Search for the cell housing the specified text and yield its [x, y] center coordinate. 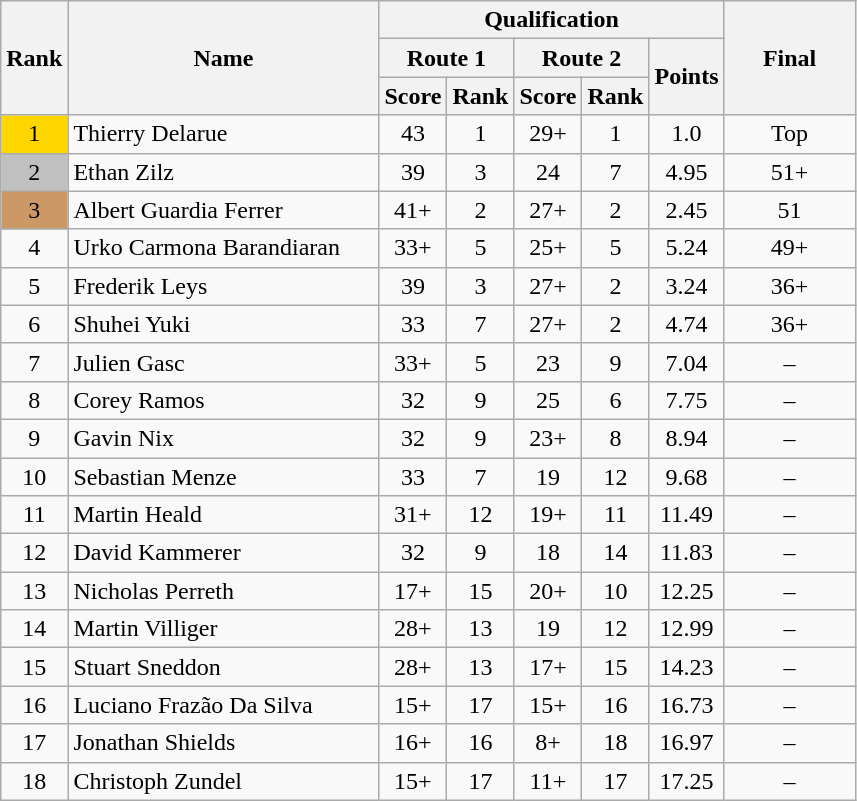
Frederik Leys [224, 286]
43 [413, 134]
Julien Gasc [224, 362]
11.49 [686, 515]
51+ [790, 172]
7.75 [686, 400]
24 [548, 172]
4.74 [686, 324]
25+ [548, 248]
David Kammerer [224, 553]
Qualification [552, 20]
31+ [413, 515]
16+ [413, 743]
Albert Guardia Ferrer [224, 210]
12.25 [686, 591]
8.94 [686, 438]
Urko Carmona Barandiaran [224, 248]
Corey Ramos [224, 400]
Christoph Zundel [224, 781]
12.99 [686, 629]
11+ [548, 781]
14.23 [686, 667]
8+ [548, 743]
Stuart Sneddon [224, 667]
Final [790, 58]
3.24 [686, 286]
Jonathan Shields [224, 743]
16.97 [686, 743]
51 [790, 210]
2.45 [686, 210]
4.95 [686, 172]
Points [686, 77]
Thierry Delarue [224, 134]
16.73 [686, 705]
Top [790, 134]
11.83 [686, 553]
19+ [548, 515]
Martin Heald [224, 515]
Ethan Zilz [224, 172]
29+ [548, 134]
Shuhei Yuki [224, 324]
1.0 [686, 134]
7.04 [686, 362]
17.25 [686, 781]
20+ [548, 591]
Nicholas Perreth [224, 591]
Luciano Frazão Da Silva [224, 705]
5.24 [686, 248]
Sebastian Menze [224, 477]
23 [548, 362]
Gavin Nix [224, 438]
25 [548, 400]
4 [34, 248]
Name [224, 58]
Route 1 [446, 58]
Martin Villiger [224, 629]
Route 2 [582, 58]
49+ [790, 248]
23+ [548, 438]
41+ [413, 210]
9.68 [686, 477]
